Return the [x, y] coordinate for the center point of the cell that contains the specified text.  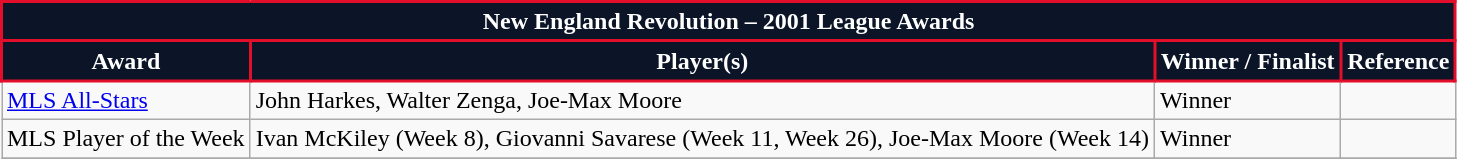
MLS Player of the Week [126, 138]
John Harkes, Walter Zenga, Joe-Max Moore [702, 100]
Player(s) [702, 61]
Award [126, 61]
Reference [1398, 61]
Winner / Finalist [1248, 61]
New England Revolution – 2001 League Awards [729, 22]
Ivan McKiley (Week 8), Giovanni Savarese (Week 11, Week 26), Joe-Max Moore (Week 14) [702, 138]
MLS All-Stars [126, 100]
